Scan for the cell matching the given text and deliver its (X, Y) coordinate at center. 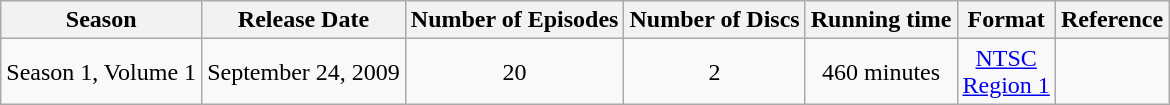
Season 1, Volume 1 (102, 72)
Season (102, 20)
Number of Episodes (514, 20)
Reference (1112, 20)
460 minutes (881, 72)
2 (714, 72)
NTSC Region 1 (1006, 72)
September 24, 2009 (304, 72)
Format (1006, 20)
Running time (881, 20)
20 (514, 72)
Release Date (304, 20)
Number of Discs (714, 20)
